For the text-containing cell, return its midpoint in (X, Y) coordinate format. 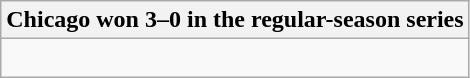
Chicago won 3–0 in the regular-season series (235, 20)
